Output the [X, Y] coordinate of the center of the cell containing the given text.  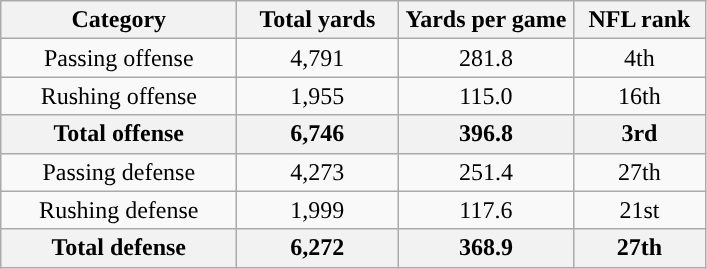
3rd [640, 134]
Passing offense [119, 58]
4th [640, 58]
16th [640, 96]
Total offense [119, 134]
Yards per game [486, 20]
Rushing defense [119, 210]
4,791 [318, 58]
Passing defense [119, 172]
6,272 [318, 248]
1,999 [318, 210]
21st [640, 210]
6,746 [318, 134]
368.9 [486, 248]
1,955 [318, 96]
251.4 [486, 172]
Rushing offense [119, 96]
Total yards [318, 20]
NFL rank [640, 20]
Category [119, 20]
Total defense [119, 248]
281.8 [486, 58]
117.6 [486, 210]
115.0 [486, 96]
396.8 [486, 134]
4,273 [318, 172]
